Capture the cell that displays the provided text and extract its (x, y) central coordinate. 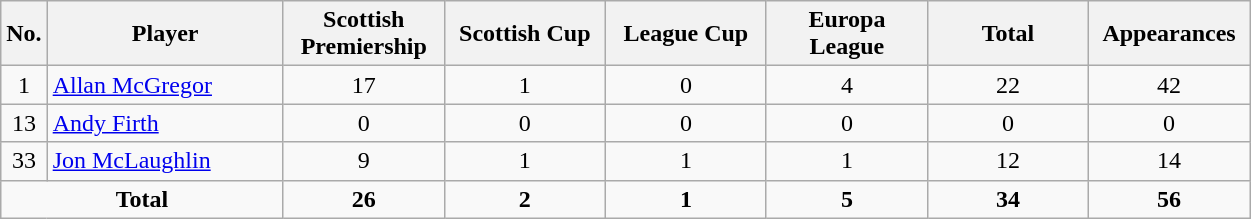
33 (24, 161)
17 (364, 85)
Scottish Premiership (364, 34)
9 (364, 161)
Europa League (846, 34)
No. (24, 34)
56 (1170, 199)
26 (364, 199)
13 (24, 123)
Andy Firth (165, 123)
4 (846, 85)
Allan McGregor (165, 85)
5 (846, 199)
Jon McLaughlin (165, 161)
14 (1170, 161)
Appearances (1170, 34)
42 (1170, 85)
22 (1008, 85)
Scottish Cup (524, 34)
2 (524, 199)
League Cup (686, 34)
Player (165, 34)
34 (1008, 199)
12 (1008, 161)
